Return the [x, y] coordinate for the center point of the cell that contains the specified text.  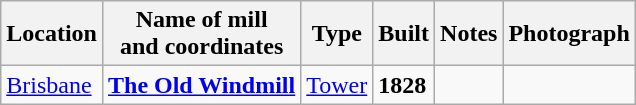
Tower [337, 85]
Built [404, 34]
Location [52, 34]
The Old Windmill [201, 85]
Photograph [569, 34]
Type [337, 34]
Notes [469, 34]
1828 [404, 85]
Name of milland coordinates [201, 34]
Brisbane [52, 85]
